Pinpoint the cell where the given text exists, returning its (x, y) midpoint coordinate. 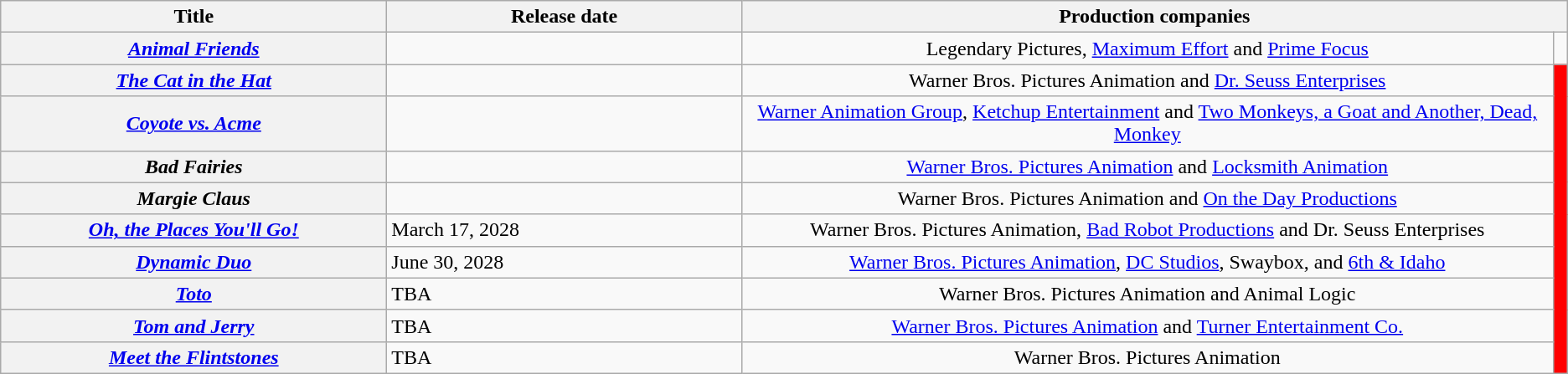
Warner Bros. Pictures Animation and Locksmith Animation (1148, 167)
Warner Bros. Pictures Animation (1148, 357)
Tom and Jerry (194, 325)
Title (194, 17)
Warner Bros. Pictures Animation and Dr. Seuss Enterprises (1148, 80)
Animal Friends (194, 49)
Warner Bros. Pictures Animation, DC Studios, Swaybox, and 6th & Idaho (1148, 262)
Coyote vs. Acme (194, 124)
Toto (194, 294)
Meet the Flintstones (194, 357)
Oh, the Places You'll Go! (194, 230)
Warner Bros. Pictures Animation, Bad Robot Productions and Dr. Seuss Enterprises (1148, 230)
June 30, 2028 (565, 262)
Warner Bros. Pictures Animation and On the Day Productions (1148, 198)
Warner Animation Group, Ketchup Entertainment and Two Monkeys, a Goat and Another, Dead, Monkey (1148, 124)
Production companies (1154, 17)
Margie Claus (194, 198)
Bad Fairies (194, 167)
March 17, 2028 (565, 230)
Legendary Pictures, Maximum Effort and Prime Focus (1148, 49)
Warner Bros. Pictures Animation and Animal Logic (1148, 294)
Dynamic Duo (194, 262)
Release date (565, 17)
Warner Bros. Pictures Animation and Turner Entertainment Co. (1148, 325)
The Cat in the Hat (194, 80)
